For the text-containing cell, return its midpoint in (X, Y) coordinate format. 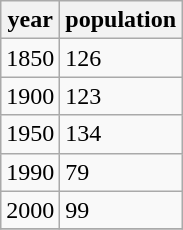
99 (121, 210)
population (121, 20)
year (30, 20)
1950 (30, 134)
1900 (30, 96)
123 (121, 96)
1990 (30, 172)
2000 (30, 210)
126 (121, 58)
134 (121, 134)
1850 (30, 58)
79 (121, 172)
